Output the [x, y] coordinate of the center of the cell containing the given text.  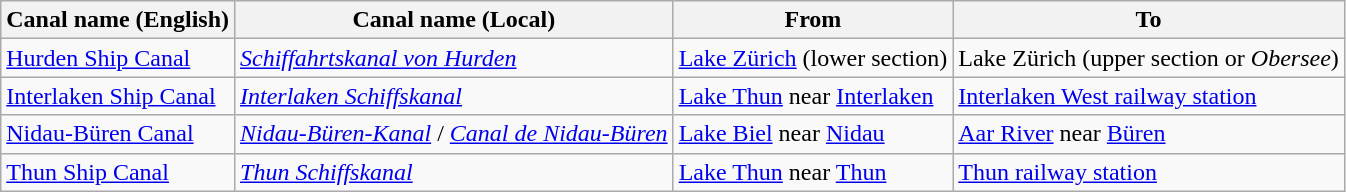
Thun railway station [1149, 172]
Nidau-Büren Canal [118, 134]
Canal name (English) [118, 20]
Thun Schiffskanal [454, 172]
Hurden Ship Canal [118, 58]
Thun Ship Canal [118, 172]
Lake Zürich (lower section) [813, 58]
Lake Zürich (upper section or Obersee) [1149, 58]
Schiffahrtskanal von Hurden [454, 58]
Lake Thun near Interlaken [813, 96]
Interlaken West railway station [1149, 96]
Nidau-Büren-Kanal / Canal de Nidau-Büren [454, 134]
Lake Biel near Nidau [813, 134]
From [813, 20]
Aar River near Büren [1149, 134]
Canal name (Local) [454, 20]
Interlaken Schiffskanal [454, 96]
Interlaken Ship Canal [118, 96]
To [1149, 20]
Lake Thun near Thun [813, 172]
